For the text-containing cell, return its midpoint in [x, y] coordinate format. 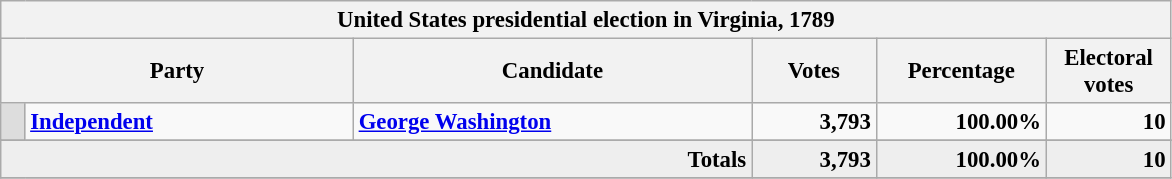
Electoral votes [1108, 72]
Votes [814, 72]
Party [178, 72]
Candidate [552, 72]
Totals [376, 160]
Independent [189, 122]
United States presidential election in Virginia, 1789 [586, 20]
Percentage [961, 72]
George Washington [552, 122]
